Scan for the cell matching the given text and deliver its (x, y) coordinate at center. 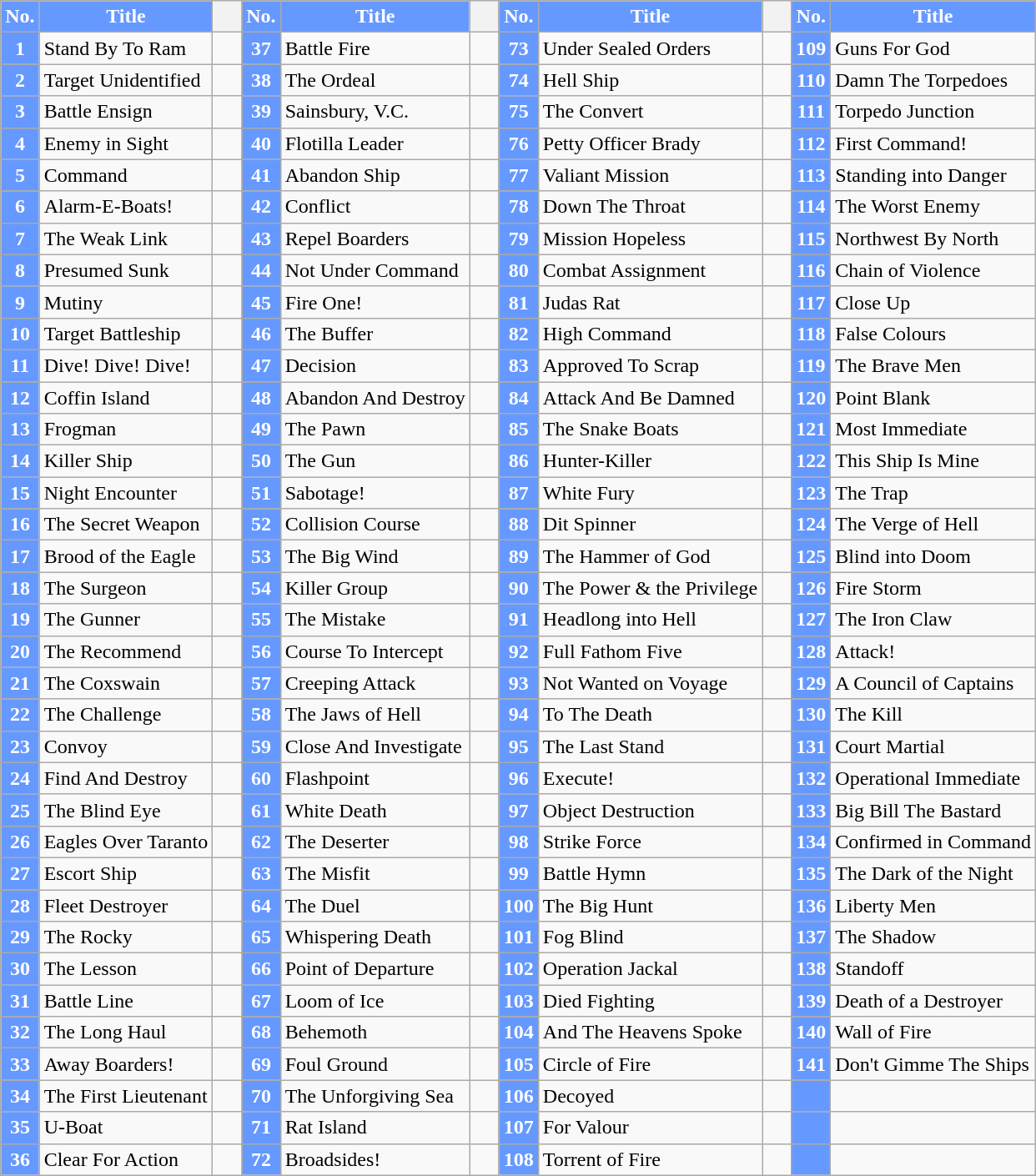
Mission Hopeless (650, 239)
Damn The Torpedoes (933, 80)
Torrent of Fire (650, 1159)
60 (261, 778)
The Hammer of God (650, 556)
127 (811, 620)
Guns For God (933, 48)
High Command (650, 334)
46 (261, 334)
37 (261, 48)
22 (20, 715)
125 (811, 556)
91 (519, 620)
101 (519, 937)
31 (20, 1001)
121 (811, 430)
Blind into Doom (933, 556)
14 (20, 461)
128 (811, 651)
Night Encounter (126, 493)
111 (811, 112)
Dit Spinner (650, 525)
Petty Officer Brady (650, 143)
23 (20, 746)
124 (811, 525)
141 (811, 1064)
Coffin Island (126, 398)
The Buffer (375, 334)
72 (261, 1159)
Enemy in Sight (126, 143)
79 (519, 239)
Standing into Danger (933, 175)
The Weak Link (126, 239)
The Worst Enemy (933, 207)
109 (811, 48)
Convoy (126, 746)
Battle Ensign (126, 112)
Confirmed in Command (933, 842)
38 (261, 80)
30 (20, 969)
57 (261, 683)
Operation Jackal (650, 969)
Point Blank (933, 398)
52 (261, 525)
The Mistake (375, 620)
18 (20, 588)
Loom of Ice (375, 1001)
140 (811, 1033)
106 (519, 1096)
136 (811, 905)
86 (519, 461)
The Secret Weapon (126, 525)
68 (261, 1033)
Strike Force (650, 842)
44 (261, 270)
34 (20, 1096)
For Valour (650, 1128)
97 (519, 810)
13 (20, 430)
Sainsbury, V.C. (375, 112)
The Misfit (375, 873)
Abandon And Destroy (375, 398)
116 (811, 270)
Battle Hymn (650, 873)
83 (519, 365)
53 (261, 556)
5 (20, 175)
62 (261, 842)
The Long Haul (126, 1033)
93 (519, 683)
Rat Island (375, 1128)
51 (261, 493)
67 (261, 1001)
1 (20, 48)
82 (519, 334)
41 (261, 175)
2 (20, 80)
The Challenge (126, 715)
63 (261, 873)
64 (261, 905)
The Power & the Privilege (650, 588)
55 (261, 620)
135 (811, 873)
Not Wanted on Voyage (650, 683)
The Gun (375, 461)
87 (519, 493)
118 (811, 334)
Combat Assignment (650, 270)
80 (519, 270)
76 (519, 143)
This Ship Is Mine (933, 461)
107 (519, 1128)
Repel Boarders (375, 239)
70 (261, 1096)
29 (20, 937)
132 (811, 778)
Point of Departure (375, 969)
119 (811, 365)
75 (519, 112)
15 (20, 493)
88 (519, 525)
8 (20, 270)
Creeping Attack (375, 683)
11 (20, 365)
Target Battleship (126, 334)
112 (811, 143)
Circle of Fire (650, 1064)
Behemoth (375, 1033)
130 (811, 715)
33 (20, 1064)
The Recommend (126, 651)
17 (20, 556)
U-Boat (126, 1128)
Conflict (375, 207)
The Rocky (126, 937)
81 (519, 302)
Death of a Destroyer (933, 1001)
The Verge of Hell (933, 525)
131 (811, 746)
Not Under Command (375, 270)
Close And Investigate (375, 746)
48 (261, 398)
Whispering Death (375, 937)
43 (261, 239)
Course To Intercept (375, 651)
36 (20, 1159)
Valiant Mission (650, 175)
39 (261, 112)
61 (261, 810)
Big Bill The Bastard (933, 810)
The Jaws of Hell (375, 715)
Torpedo Junction (933, 112)
Down The Throat (650, 207)
Attack! (933, 651)
103 (519, 1001)
Command (126, 175)
Collision Course (375, 525)
133 (811, 810)
54 (261, 588)
73 (519, 48)
27 (20, 873)
21 (20, 683)
Killer Group (375, 588)
Fire Storm (933, 588)
115 (811, 239)
123 (811, 493)
96 (519, 778)
66 (261, 969)
Hunter-Killer (650, 461)
71 (261, 1128)
Died Fighting (650, 1001)
102 (519, 969)
Under Sealed Orders (650, 48)
White Fury (650, 493)
126 (811, 588)
40 (261, 143)
Northwest By North (933, 239)
A Council of Captains (933, 683)
104 (519, 1033)
45 (261, 302)
The Trap (933, 493)
134 (811, 842)
Flotilla Leader (375, 143)
The Pawn (375, 430)
94 (519, 715)
90 (519, 588)
26 (20, 842)
Escort Ship (126, 873)
Alarm-E-Boats! (126, 207)
Approved To Scrap (650, 365)
110 (811, 80)
58 (261, 715)
And The Heavens Spoke (650, 1033)
Operational Immediate (933, 778)
Battle Line (126, 1001)
Killer Ship (126, 461)
Battle Fire (375, 48)
100 (519, 905)
12 (20, 398)
59 (261, 746)
69 (261, 1064)
20 (20, 651)
To The Death (650, 715)
89 (519, 556)
The Duel (375, 905)
Execute! (650, 778)
The Deserter (375, 842)
Decision (375, 365)
Stand By To Ram (126, 48)
24 (20, 778)
The Lesson (126, 969)
108 (519, 1159)
28 (20, 905)
25 (20, 810)
Headlong into Hell (650, 620)
Find And Destroy (126, 778)
Decoyed (650, 1096)
Attack And Be Damned (650, 398)
32 (20, 1033)
10 (20, 334)
Court Martial (933, 746)
105 (519, 1064)
56 (261, 651)
Foul Ground (375, 1064)
120 (811, 398)
The Big Hunt (650, 905)
Full Fathom Five (650, 651)
122 (811, 461)
35 (20, 1128)
The Surgeon (126, 588)
77 (519, 175)
139 (811, 1001)
Flashpoint (375, 778)
65 (261, 937)
False Colours (933, 334)
74 (519, 80)
Eagles Over Taranto (126, 842)
Frogman (126, 430)
Broadsides! (375, 1159)
Fire One! (375, 302)
7 (20, 239)
The Convert (650, 112)
6 (20, 207)
Away Boarders! (126, 1064)
Fog Blind (650, 937)
47 (261, 365)
4 (20, 143)
Don't Gimme The Ships (933, 1064)
Abandon Ship (375, 175)
117 (811, 302)
114 (811, 207)
Liberty Men (933, 905)
19 (20, 620)
The Big Wind (375, 556)
Standoff (933, 969)
85 (519, 430)
138 (811, 969)
The Ordeal (375, 80)
The Gunner (126, 620)
First Command! (933, 143)
50 (261, 461)
The Coxswain (126, 683)
The Shadow (933, 937)
113 (811, 175)
The Last Stand (650, 746)
95 (519, 746)
49 (261, 430)
16 (20, 525)
The Brave Men (933, 365)
129 (811, 683)
The Unforgiving Sea (375, 1096)
Target Unidentified (126, 80)
92 (519, 651)
Most Immediate (933, 430)
99 (519, 873)
White Death (375, 810)
Dive! Dive! Dive! (126, 365)
The Kill (933, 715)
Object Destruction (650, 810)
The First Lieutenant (126, 1096)
137 (811, 937)
98 (519, 842)
Brood of the Eagle (126, 556)
42 (261, 207)
84 (519, 398)
The Dark of the Night (933, 873)
Presumed Sunk (126, 270)
The Blind Eye (126, 810)
The Iron Claw (933, 620)
9 (20, 302)
3 (20, 112)
Hell Ship (650, 80)
Chain of Violence (933, 270)
Fleet Destroyer (126, 905)
Close Up (933, 302)
Clear For Action (126, 1159)
Mutiny (126, 302)
The Snake Boats (650, 430)
Sabotage! (375, 493)
78 (519, 207)
Judas Rat (650, 302)
Wall of Fire (933, 1033)
